Scan for the cell matching the given text and deliver its (x, y) coordinate at center. 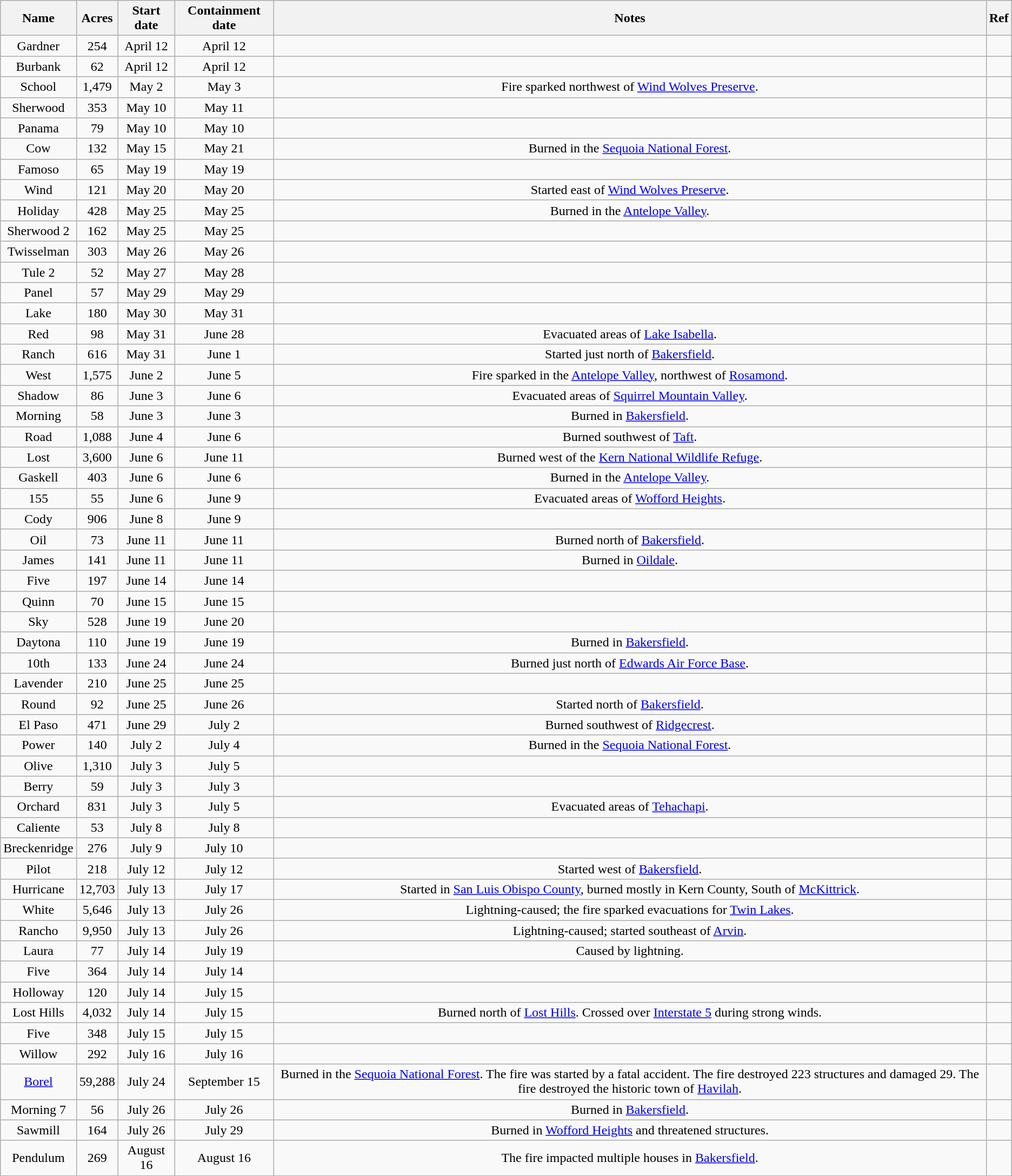
120 (97, 992)
Name (38, 18)
Willow (38, 1054)
1,088 (97, 437)
353 (97, 108)
June 26 (224, 704)
May 30 (146, 313)
Twisselman (38, 251)
May 27 (146, 272)
98 (97, 334)
Berry (38, 786)
53 (97, 827)
July 24 (146, 1082)
403 (97, 478)
June 4 (146, 437)
Burned west of the Kern National Wildlife Refuge. (630, 457)
Morning 7 (38, 1110)
Caused by lightning. (630, 951)
210 (97, 684)
The fire impacted multiple houses in Bakersfield. (630, 1158)
September 15 (224, 1082)
132 (97, 149)
162 (97, 231)
Power (38, 745)
May 2 (146, 87)
Burned southwest of Ridgecrest. (630, 725)
June 20 (224, 622)
133 (97, 663)
July 17 (224, 889)
364 (97, 972)
Oil (38, 539)
Started east of Wind Wolves Preserve. (630, 190)
Round (38, 704)
School (38, 87)
Quinn (38, 602)
906 (97, 519)
Burned southwest of Taft. (630, 437)
70 (97, 602)
Lavender (38, 684)
Started west of Bakersfield. (630, 868)
Caliente (38, 827)
Started north of Bakersfield. (630, 704)
57 (97, 293)
471 (97, 725)
Burned in Oildale. (630, 560)
303 (97, 251)
92 (97, 704)
July 9 (146, 848)
1,575 (97, 375)
Fire sparked northwest of Wind Wolves Preserve. (630, 87)
428 (97, 210)
9,950 (97, 930)
Evacuated areas of Squirrel Mountain Valley. (630, 396)
348 (97, 1033)
62 (97, 66)
Evacuated areas of Lake Isabella. (630, 334)
June 2 (146, 375)
Lost (38, 457)
Fire sparked in the Antelope Valley, northwest of Rosamond. (630, 375)
Gardner (38, 46)
831 (97, 807)
55 (97, 498)
June 8 (146, 519)
Burned just north of Edwards Air Force Base. (630, 663)
Cody (38, 519)
Holiday (38, 210)
June 28 (224, 334)
Evacuated areas of Wofford Heights. (630, 498)
Olive (38, 766)
Holloway (38, 992)
Lost Hills (38, 1013)
Sherwood (38, 108)
Lightning-caused; the fire sparked evacuations for Twin Lakes. (630, 910)
Ranch (38, 355)
164 (97, 1130)
Sherwood 2 (38, 231)
Acres (97, 18)
52 (97, 272)
Gaskell (38, 478)
269 (97, 1158)
73 (97, 539)
June 29 (146, 725)
86 (97, 396)
77 (97, 951)
1,479 (97, 87)
May 15 (146, 149)
59 (97, 786)
65 (97, 169)
El Paso (38, 725)
Burbank (38, 66)
Started just north of Bakersfield. (630, 355)
121 (97, 190)
Started in San Luis Obispo County, burned mostly in Kern County, South of McKittrick. (630, 889)
155 (38, 498)
140 (97, 745)
58 (97, 416)
276 (97, 848)
3,600 (97, 457)
Tule 2 (38, 272)
Borel (38, 1082)
Famoso (38, 169)
197 (97, 580)
Panel (38, 293)
Burned north of Bakersfield. (630, 539)
Orchard (38, 807)
218 (97, 868)
July 10 (224, 848)
Rancho (38, 930)
Evacuated areas of Tehachapi. (630, 807)
110 (97, 643)
Laura (38, 951)
James (38, 560)
Shadow (38, 396)
Containment date (224, 18)
Ref (999, 18)
May 28 (224, 272)
Lightning-caused; started southeast of Arvin. (630, 930)
Burned in Wofford Heights and threatened structures. (630, 1130)
Lake (38, 313)
June 1 (224, 355)
59,288 (97, 1082)
July 19 (224, 951)
Start date (146, 18)
Wind (38, 190)
Red (38, 334)
141 (97, 560)
10th (38, 663)
Sawmill (38, 1130)
Panama (38, 128)
May 11 (224, 108)
West (38, 375)
Sky (38, 622)
Breckenridge (38, 848)
292 (97, 1054)
Notes (630, 18)
White (38, 910)
Cow (38, 149)
1,310 (97, 766)
Hurricane (38, 889)
Pendulum (38, 1158)
4,032 (97, 1013)
July 29 (224, 1130)
Daytona (38, 643)
12,703 (97, 889)
May 3 (224, 87)
Road (38, 437)
56 (97, 1110)
79 (97, 128)
528 (97, 622)
Burned north of Lost Hills. Crossed over Interstate 5 during strong winds. (630, 1013)
616 (97, 355)
254 (97, 46)
Morning (38, 416)
May 21 (224, 149)
June 5 (224, 375)
180 (97, 313)
5,646 (97, 910)
July 4 (224, 745)
Pilot (38, 868)
